Return (x, y) of the center of cell containing provided text 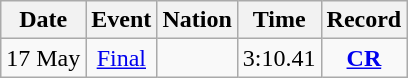
17 May (44, 58)
Nation (197, 20)
Event (122, 20)
CR (364, 58)
Time (279, 20)
Final (122, 58)
Date (44, 20)
Record (364, 20)
3:10.41 (279, 58)
